Provide the [X, Y] coordinate of the cell's center where the given text is located.  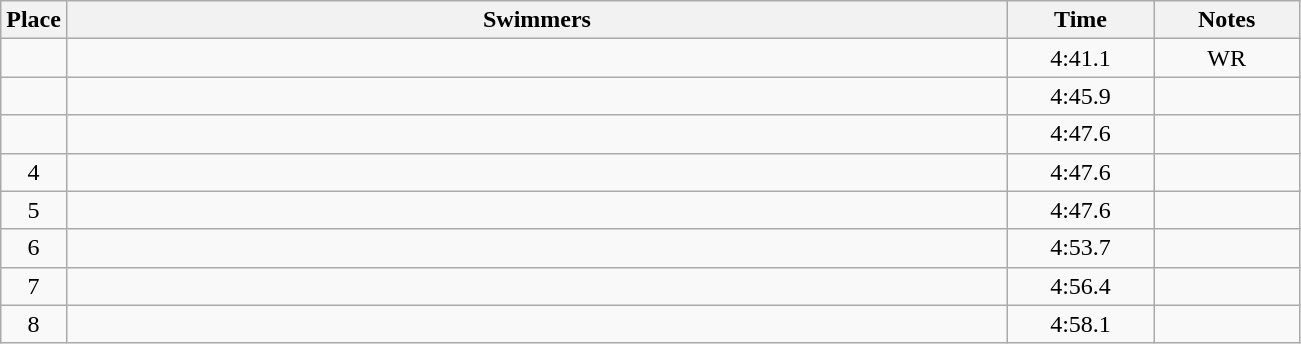
Time [1081, 20]
Swimmers [536, 20]
4:56.4 [1081, 286]
4:41.1 [1081, 58]
4:53.7 [1081, 248]
Notes [1227, 20]
Place [34, 20]
WR [1227, 58]
8 [34, 324]
7 [34, 286]
4 [34, 172]
5 [34, 210]
6 [34, 248]
4:45.9 [1081, 96]
4:58.1 [1081, 324]
